Output the [X, Y] coordinate of the center of the cell containing the given text.  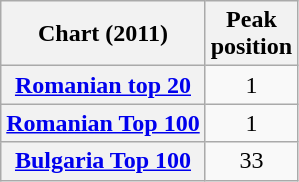
Chart (2011) [103, 34]
Romanian Top 100 [103, 123]
33 [251, 161]
Peakposition [251, 34]
Bulgaria Top 100 [103, 161]
Romanian top 20 [103, 85]
